Scan for the cell matching the given text and deliver its [X, Y] coordinate at center. 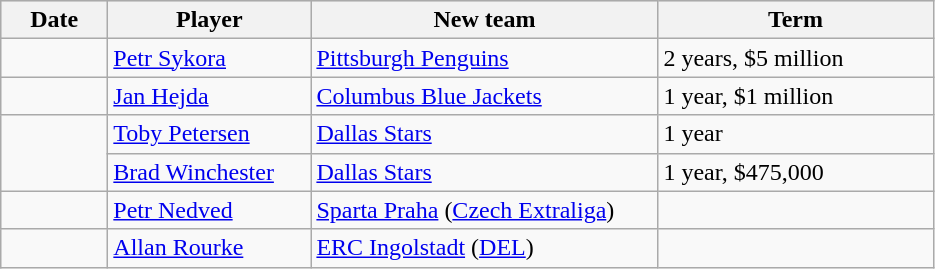
Sparta Praha (Czech Extraliga) [484, 210]
2 years, $5 million [796, 58]
Toby Petersen [210, 134]
Date [54, 20]
Pittsburgh Penguins [484, 58]
ERC Ingolstadt (DEL) [484, 248]
Columbus Blue Jackets [484, 96]
1 year, $1 million [796, 96]
Petr Sykora [210, 58]
1 year [796, 134]
Brad Winchester [210, 172]
Player [210, 20]
New team [484, 20]
1 year, $475,000 [796, 172]
Term [796, 20]
Jan Hejda [210, 96]
Petr Nedved [210, 210]
Allan Rourke [210, 248]
